Return the (x, y) coordinate for the center point of the cell that contains the specified text.  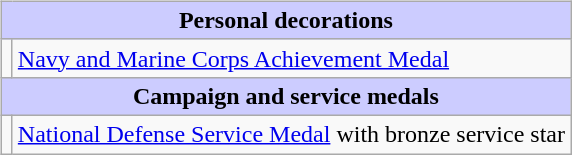
Personal decorations (286, 20)
Campaign and service medals (286, 96)
Navy and Marine Corps Achievement Medal (291, 58)
National Defense Service Medal with bronze service star (291, 134)
